Extract the [x, y] coordinate from the center of the cell holding the provided text.  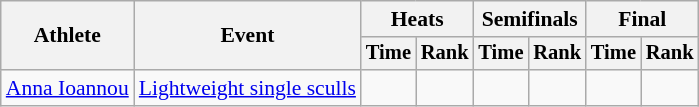
Heats [417, 19]
Lightweight single sculls [248, 88]
Final [642, 19]
Anna Ioannou [68, 88]
Semifinals [529, 19]
Athlete [68, 36]
Event [248, 36]
